Find where the given text appears and provide that cell's center as [X, Y] coordinate. 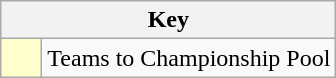
Key [168, 20]
Teams to Championship Pool [189, 58]
